Return the [X, Y] coordinate for the center point of the cell that contains the specified text.  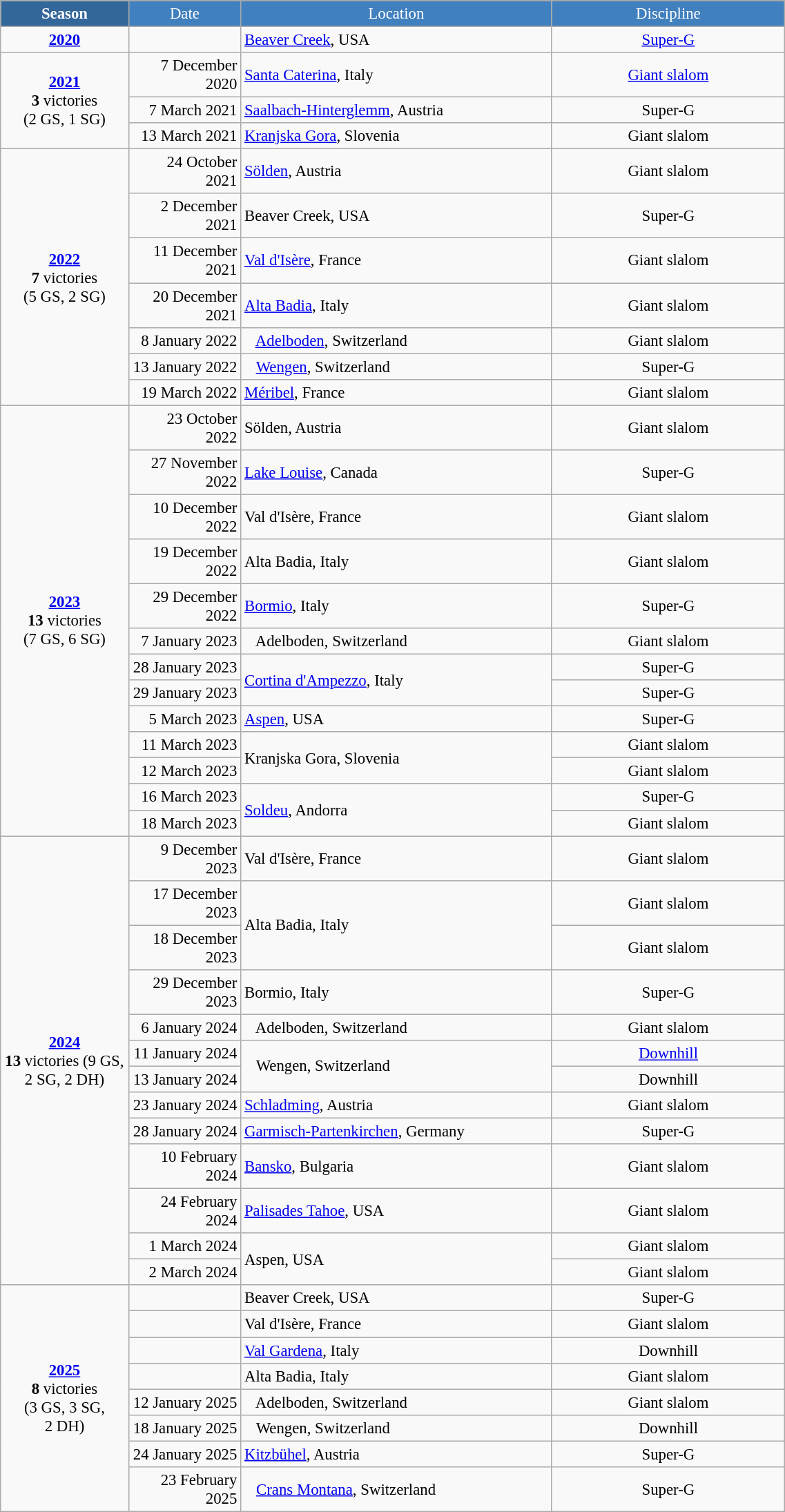
23 January 2024 [185, 1105]
Location [396, 14]
7 March 2021 [185, 110]
28 January 2024 [185, 1132]
18 January 2025 [185, 1428]
10 February 2024 [185, 1167]
20258 victories (3 GS, 3 SG, 2 DH) [65, 1399]
202313 victories (7 GS, 6 SG) [65, 621]
13 March 2021 [185, 136]
18 December 2023 [185, 947]
Cortina d'Ampezzo, Italy [396, 681]
24 October 2021 [185, 171]
20213 victories (2 GS, 1 SG) [65, 101]
Garmisch-Partenkirchen, Germany [396, 1132]
19 March 2022 [185, 392]
2 March 2024 [185, 1272]
12 January 2025 [185, 1402]
16 March 2023 [185, 797]
Schladming, Austria [396, 1105]
29 January 2023 [185, 693]
29 December 2023 [185, 993]
Kitzbühel, Austria [396, 1454]
Méribel, France [396, 392]
Season [65, 14]
20227 victories (5 GS, 2 SG) [65, 278]
23 February 2025 [185, 1490]
5 March 2023 [185, 719]
11 March 2023 [185, 745]
19 December 2022 [185, 562]
24 February 2024 [185, 1211]
Santa Caterina, Italy [396, 75]
20 December 2021 [185, 305]
7 January 2023 [185, 641]
Date [185, 14]
8 January 2022 [185, 340]
Bansko, Bulgaria [396, 1167]
13 January 2022 [185, 367]
27 November 2022 [185, 472]
7 December 2020 [185, 75]
Lake Louise, Canada [396, 472]
13 January 2024 [185, 1079]
29 December 2022 [185, 606]
202413 victories (9 GS, 2 SG, 2 DH) [65, 1060]
6 January 2024 [185, 1027]
Val Gardena, Italy [396, 1350]
24 January 2025 [185, 1454]
28 January 2023 [185, 668]
Saalbach-Hinterglemm, Austria [396, 110]
17 December 2023 [185, 903]
2020 [65, 40]
1 March 2024 [185, 1246]
11 December 2021 [185, 261]
18 March 2023 [185, 823]
2 December 2021 [185, 215]
10 December 2022 [185, 516]
Discipline [668, 14]
11 January 2024 [185, 1054]
23 October 2022 [185, 428]
Soldeu, Andorra [396, 811]
Crans Montana, Switzerland [396, 1490]
Palisades Tahoe, USA [396, 1211]
12 March 2023 [185, 771]
9 December 2023 [185, 859]
